Scan for the cell matching the given text and deliver its (x, y) coordinate at center. 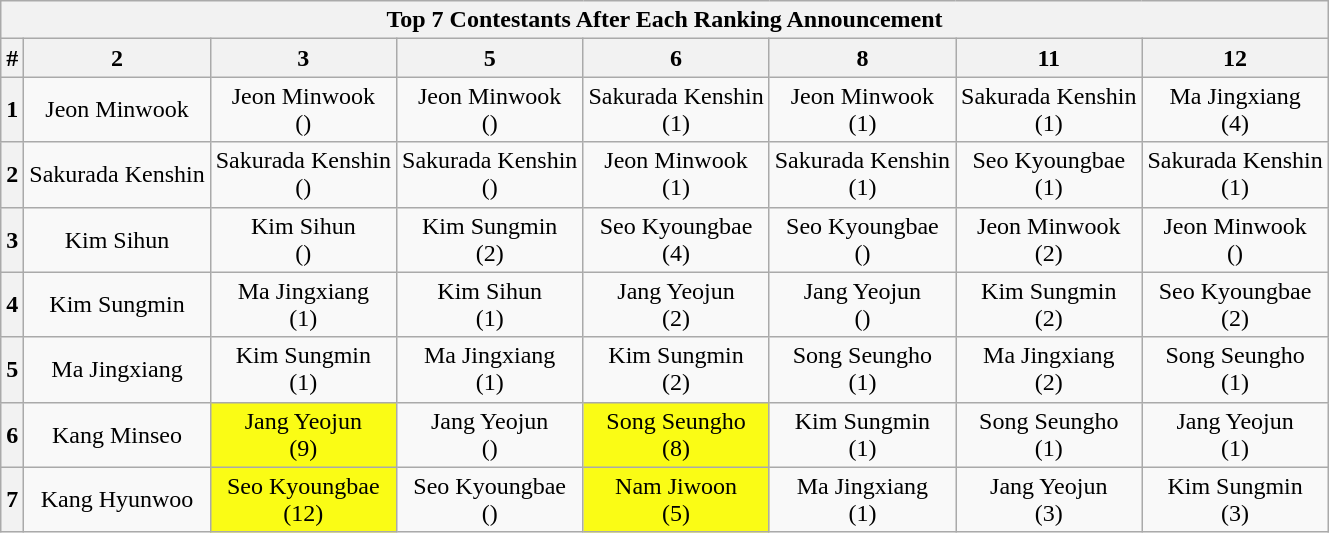
Kim Sihun(1) (490, 304)
Kim Sungmin (117, 304)
4 (12, 304)
Song Seungho(8) (676, 434)
Kim Sungmin(3) (1235, 500)
Ma Jingxiang (117, 370)
Top 7 Contestants After Each Ranking Announcement (665, 20)
Ma Jingxiang(2) (1049, 370)
Kang Minseo (117, 434)
Sakurada Kenshin (117, 174)
Nam Jiwoon(5) (676, 500)
Kim Sihun (117, 240)
Kim Sihun() (303, 240)
Seo Kyoungbae(4) (676, 240)
Jeon Minwook(2) (1049, 240)
Jeon Minwook (117, 110)
11 (1049, 58)
12 (1235, 58)
Seo Kyoungbae(2) (1235, 304)
Ma Jingxiang(4) (1235, 110)
Seo Kyoungbae(1) (1049, 174)
# (12, 58)
8 (862, 58)
Kang Hyunwoo (117, 500)
Jang Yeojun(9) (303, 434)
7 (12, 500)
1 (12, 110)
Seo Kyoungbae(12) (303, 500)
Jang Yeojun(2) (676, 304)
Jang Yeojun(3) (1049, 500)
Jang Yeojun(1) (1235, 434)
